Scan for the cell matching the given text and deliver its [x, y] coordinate at center. 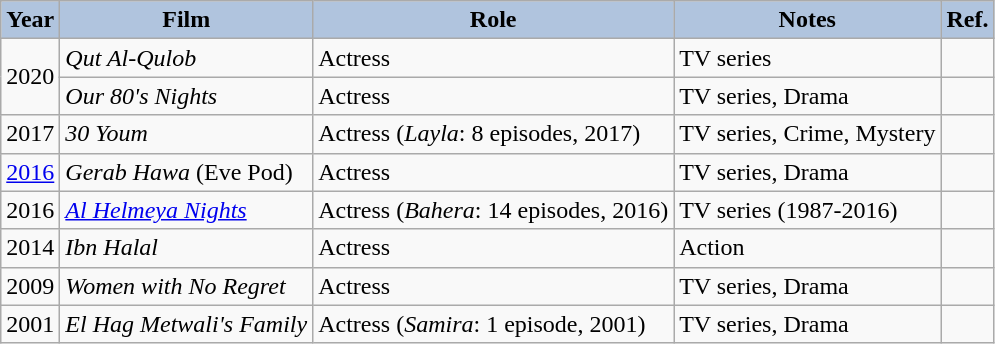
Actress (Samira: 1 episode, 2001) [494, 324]
Actress (Bahera: 14 episodes, 2016) [494, 210]
Film [186, 20]
TV series (1987-2016) [808, 210]
2017 [30, 134]
Notes [808, 20]
Gerab Hawa (Eve Pod) [186, 172]
Al Helmeya Nights [186, 210]
Women with No Regret [186, 286]
TV series [808, 58]
Actress (Layla: 8 episodes, 2017) [494, 134]
2001 [30, 324]
2009 [30, 286]
Ibn Halal [186, 248]
2020 [30, 77]
Action [808, 248]
2014 [30, 248]
30 Youm [186, 134]
El Hag Metwali's Family [186, 324]
Ref. [968, 20]
Year [30, 20]
Our 80's Nights [186, 96]
TV series, Crime, Mystery [808, 134]
Role [494, 20]
Qut Al-Qulob [186, 58]
